For the text-containing cell, return its midpoint in (x, y) coordinate format. 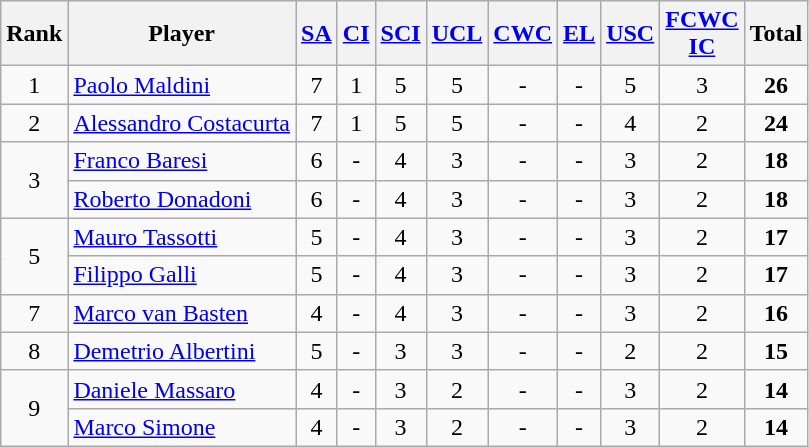
Roberto Donadoni (182, 199)
Daniele Massaro (182, 389)
Rank (34, 34)
Marco van Basten (182, 313)
FCWC IC (702, 34)
Filippo Galli (182, 275)
USC (630, 34)
UCL (457, 34)
16 (776, 313)
EL (580, 34)
Mauro Tassotti (182, 237)
8 (34, 351)
Total (776, 34)
CWC (523, 34)
26 (776, 85)
Marco Simone (182, 427)
Franco Baresi (182, 161)
Paolo Maldini (182, 85)
CI (356, 34)
SCI (400, 34)
24 (776, 123)
Demetrio Albertini (182, 351)
Player (182, 34)
9 (34, 408)
SA (317, 34)
15 (776, 351)
Alessandro Costacurta (182, 123)
